From the cell containing the given text, extract its center point as (x, y) coordinate. 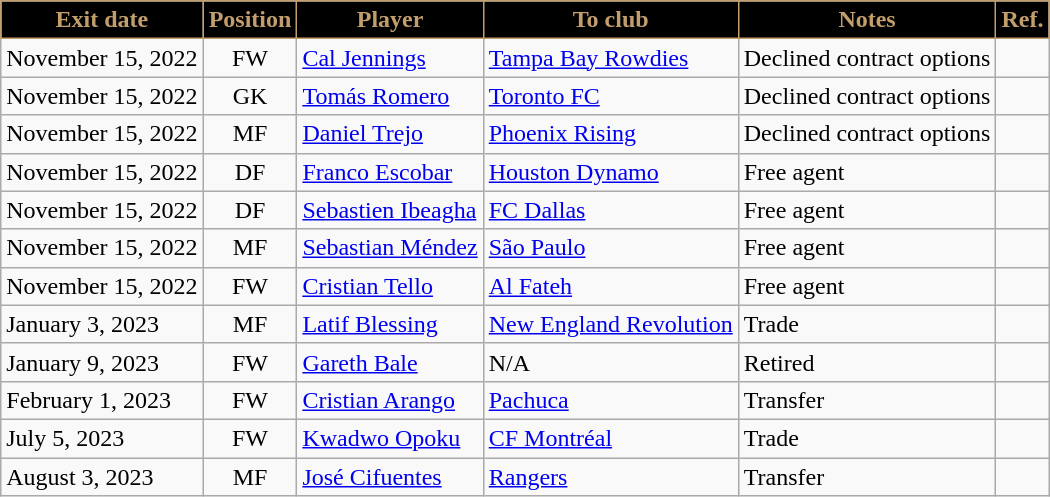
Cristian Arango (390, 400)
Franco Escobar (390, 172)
Position (250, 20)
Ref. (1022, 20)
Exit date (102, 20)
Latif Blessing (390, 324)
August 3, 2023 (102, 477)
January 3, 2023 (102, 324)
Daniel Trejo (390, 134)
Houston Dynamo (610, 172)
CF Montréal (610, 438)
Notes (867, 20)
Retired (867, 362)
Kwadwo Opoku (390, 438)
July 5, 2023 (102, 438)
Player (390, 20)
Tampa Bay Rowdies (610, 58)
Gareth Bale (390, 362)
N/A (610, 362)
Phoenix Rising (610, 134)
January 9, 2023 (102, 362)
Al Fateh (610, 286)
Cristian Tello (390, 286)
Toronto FC (610, 96)
GK (250, 96)
Pachuca (610, 400)
To club (610, 20)
Sebastian Méndez (390, 248)
New England Revolution (610, 324)
FC Dallas (610, 210)
José Cifuentes (390, 477)
Cal Jennings (390, 58)
São Paulo (610, 248)
Tomás Romero (390, 96)
Sebastien Ibeagha (390, 210)
February 1, 2023 (102, 400)
Rangers (610, 477)
